Output the (x, y) coordinate of the center of the cell containing the given text.  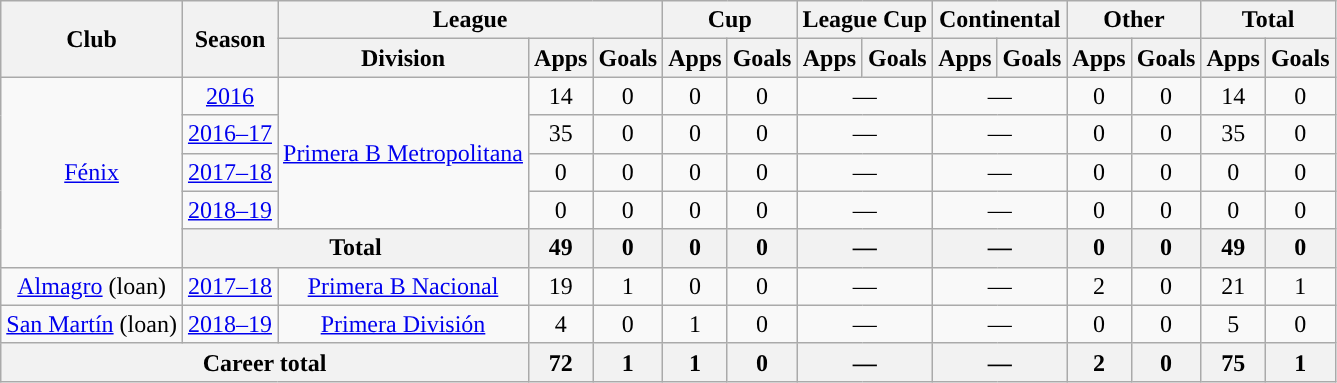
League (470, 20)
League Cup (865, 20)
21 (1233, 286)
Primera División (404, 324)
Continental (1000, 20)
19 (561, 286)
Other (1134, 20)
5 (1233, 324)
Season (230, 39)
Primera B Metropolitana (404, 153)
2016–17 (230, 134)
San Martín (loan) (92, 324)
Primera B Nacional (404, 286)
2016 (230, 96)
Fénix (92, 172)
75 (1233, 362)
Cup (730, 20)
72 (561, 362)
Almagro (loan) (92, 286)
Club (92, 39)
Career total (265, 362)
4 (561, 324)
Division (404, 58)
